For the text-containing cell, return its midpoint in (X, Y) coordinate format. 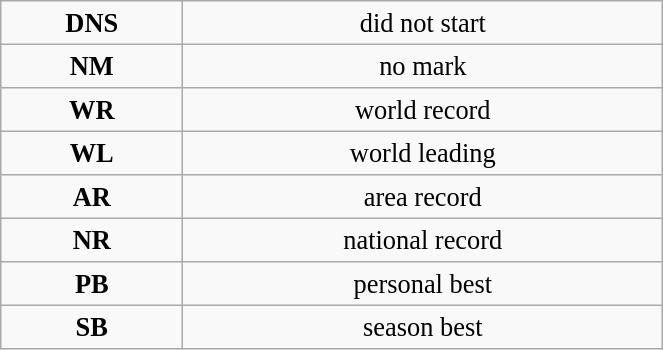
world record (423, 109)
national record (423, 240)
DNS (92, 22)
area record (423, 197)
WR (92, 109)
personal best (423, 284)
world leading (423, 153)
NM (92, 66)
season best (423, 327)
no mark (423, 66)
did not start (423, 22)
SB (92, 327)
AR (92, 197)
NR (92, 240)
PB (92, 284)
WL (92, 153)
